Return the (X, Y) coordinate for the center point of the cell that contains the specified text.  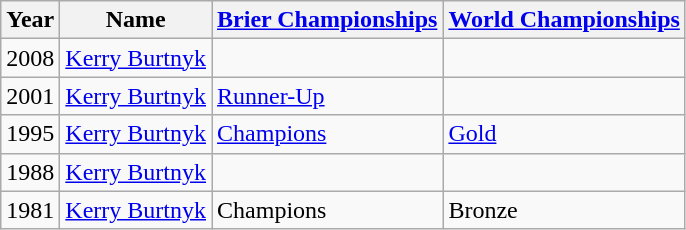
2001 (30, 96)
1981 (30, 210)
Bronze (564, 210)
Brier Championships (328, 20)
1988 (30, 172)
Year (30, 20)
Name (136, 20)
Runner-Up (328, 96)
World Championships (564, 20)
2008 (30, 58)
1995 (30, 134)
Gold (564, 134)
